Locate the cell with the specified text and output its [X, Y] center coordinate. 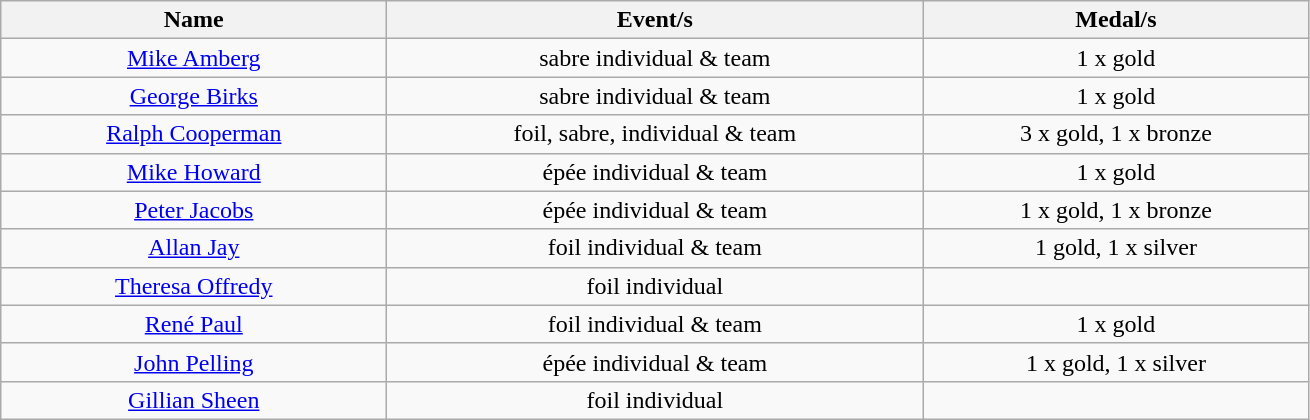
Mike Amberg [194, 58]
John Pelling [194, 362]
Mike Howard [194, 172]
George Birks [194, 96]
1 x gold, 1 x bronze [1116, 210]
Gillian Sheen [194, 400]
1 x gold, 1 x silver [1116, 362]
1 gold, 1 x silver [1116, 248]
Theresa Offredy [194, 286]
Allan Jay [194, 248]
3 x gold, 1 x bronze [1116, 134]
Ralph Cooperman [194, 134]
Event/s [655, 20]
foil, sabre, individual & team [655, 134]
René Paul [194, 324]
Name [194, 20]
Peter Jacobs [194, 210]
Medal/s [1116, 20]
